Find where the given text appears and provide that cell's center as (X, Y) coordinate. 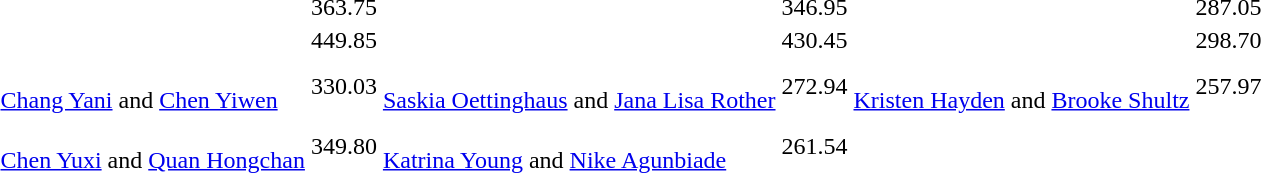
Kristen Hayden and Brooke Shultz (1022, 86)
272.94 (814, 86)
430.45 (814, 40)
Saskia Oettinghaus and Jana Lisa Rother (579, 86)
449.85 (344, 40)
330.03 (344, 86)
